Locate the cell with the specified text and output its (X, Y) center coordinate. 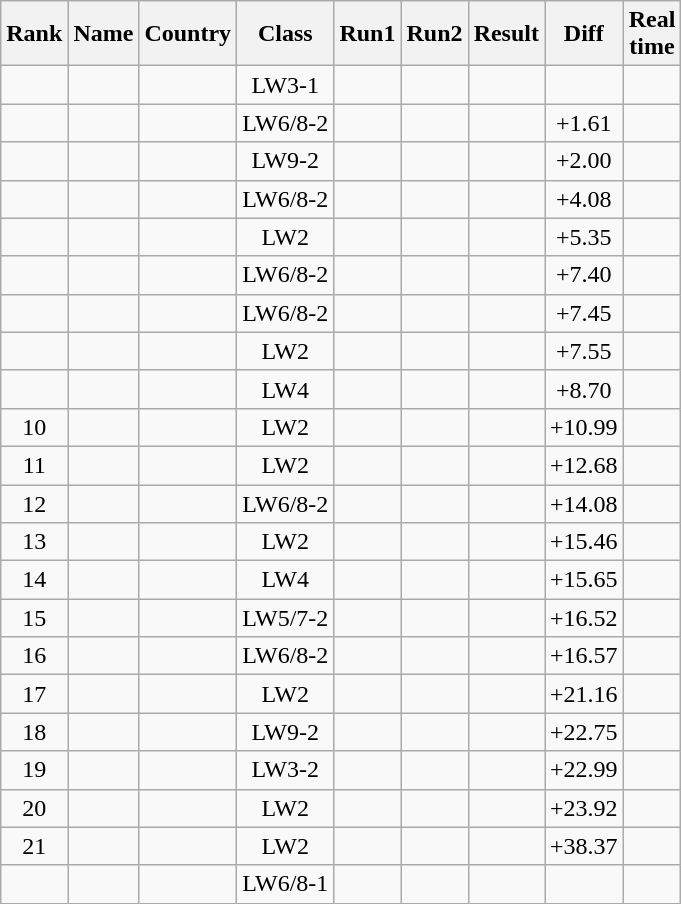
+7.55 (584, 351)
21 (34, 846)
Country (188, 34)
+7.40 (584, 275)
+2.00 (584, 161)
Realtime (652, 34)
14 (34, 580)
+22.99 (584, 770)
+10.99 (584, 427)
16 (34, 656)
Run1 (368, 34)
LW3-1 (286, 85)
Diff (584, 34)
18 (34, 732)
20 (34, 808)
+22.75 (584, 732)
+5.35 (584, 237)
LW5/7-2 (286, 618)
+21.16 (584, 694)
10 (34, 427)
19 (34, 770)
+4.08 (584, 199)
+15.65 (584, 580)
11 (34, 465)
+8.70 (584, 389)
+38.37 (584, 846)
Name (104, 34)
+15.46 (584, 542)
13 (34, 542)
+16.52 (584, 618)
+1.61 (584, 123)
17 (34, 694)
+12.68 (584, 465)
Class (286, 34)
+7.45 (584, 313)
LW6/8-1 (286, 884)
Result (506, 34)
Run2 (434, 34)
+16.57 (584, 656)
+14.08 (584, 503)
Rank (34, 34)
LW3-2 (286, 770)
+23.92 (584, 808)
15 (34, 618)
12 (34, 503)
